Scan for the cell matching the given text and deliver its (X, Y) coordinate at center. 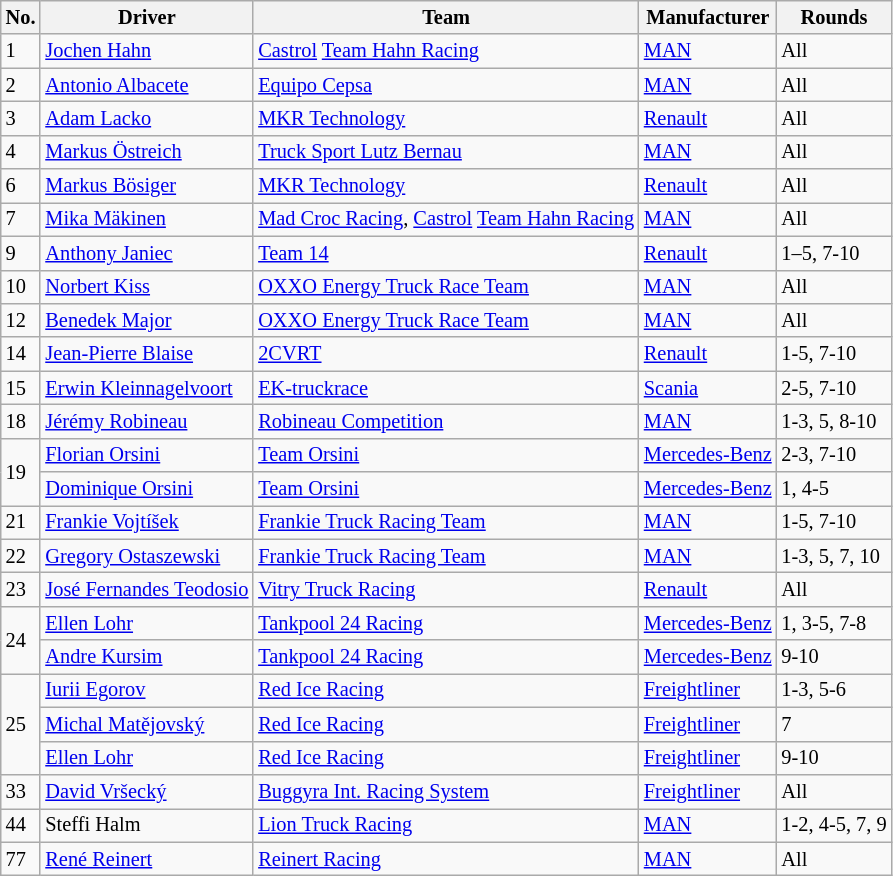
Adam Lacko (146, 118)
3 (21, 118)
1 (21, 51)
2-3, 7-10 (834, 455)
Jérémy Robineau (146, 421)
Gregory Ostaszewski (146, 556)
14 (21, 354)
24 (21, 640)
9 (21, 253)
2-5, 7-10 (834, 388)
19 (21, 472)
Buggyra Int. Racing System (446, 791)
12 (21, 320)
Erwin Kleinnagelvoort (146, 388)
25 (21, 724)
1-3, 5, 7, 10 (834, 556)
Dominique Orsini (146, 489)
Scania (708, 388)
No. (21, 17)
Florian Orsini (146, 455)
David Vršecký (146, 791)
Norbert Kiss (146, 287)
44 (21, 825)
Frankie Vojtíšek (146, 522)
Iurii Egorov (146, 690)
Anthony Janiec (146, 253)
2CVRT (446, 354)
33 (21, 791)
1-3, 5-6 (834, 690)
6 (21, 186)
Andre Kursim (146, 657)
1, 3-5, 7-8 (834, 623)
Team (446, 17)
1-3, 5, 8-10 (834, 421)
René Reinert (146, 859)
77 (21, 859)
Truck Sport Lutz Bernau (446, 152)
1–5, 7-10 (834, 253)
Driver (146, 17)
1, 4-5 (834, 489)
Manufacturer (708, 17)
Markus Östreich (146, 152)
Benedek Major (146, 320)
Michal Matějovský (146, 724)
Jochen Hahn (146, 51)
Vitry Truck Racing (446, 589)
23 (21, 589)
Rounds (834, 17)
Robineau Competition (446, 421)
Antonio Albacete (146, 85)
Jean-Pierre Blaise (146, 354)
1-2, 4-5, 7, 9 (834, 825)
Equipo Cepsa (446, 85)
Castrol Team Hahn Racing (446, 51)
10 (21, 287)
18 (21, 421)
EK-truckrace (446, 388)
Team 14 (446, 253)
21 (21, 522)
4 (21, 152)
15 (21, 388)
Reinert Racing (446, 859)
Mika Mäkinen (146, 219)
Mad Croc Racing, Castrol Team Hahn Racing (446, 219)
2 (21, 85)
Steffi Halm (146, 825)
José Fernandes Teodosio (146, 589)
Lion Truck Racing (446, 825)
Markus Bösiger (146, 186)
22 (21, 556)
